Identify which cell holds the provided text, then report its [X, Y] central coordinate. 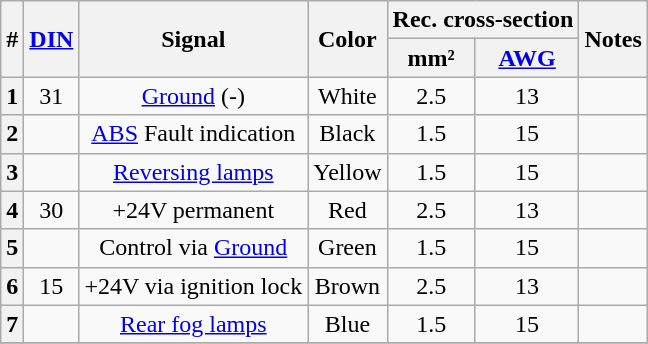
3 [12, 172]
Notes [613, 39]
31 [52, 96]
1 [12, 96]
Rear fog lamps [194, 324]
ABS Fault indication [194, 134]
30 [52, 210]
Signal [194, 39]
6 [12, 286]
Blue [348, 324]
Brown [348, 286]
Reversing lamps [194, 172]
+24V via ignition lock [194, 286]
Yellow [348, 172]
Rec. cross-section [483, 20]
+24V permanent [194, 210]
mm² [431, 58]
Green [348, 248]
AWG [527, 58]
7 [12, 324]
DIN [52, 39]
Red [348, 210]
White [348, 96]
Ground (-) [194, 96]
2 [12, 134]
4 [12, 210]
Color [348, 39]
# [12, 39]
Control via Ground [194, 248]
5 [12, 248]
Black [348, 134]
